From the cell containing the given text, extract its center point as (x, y) coordinate. 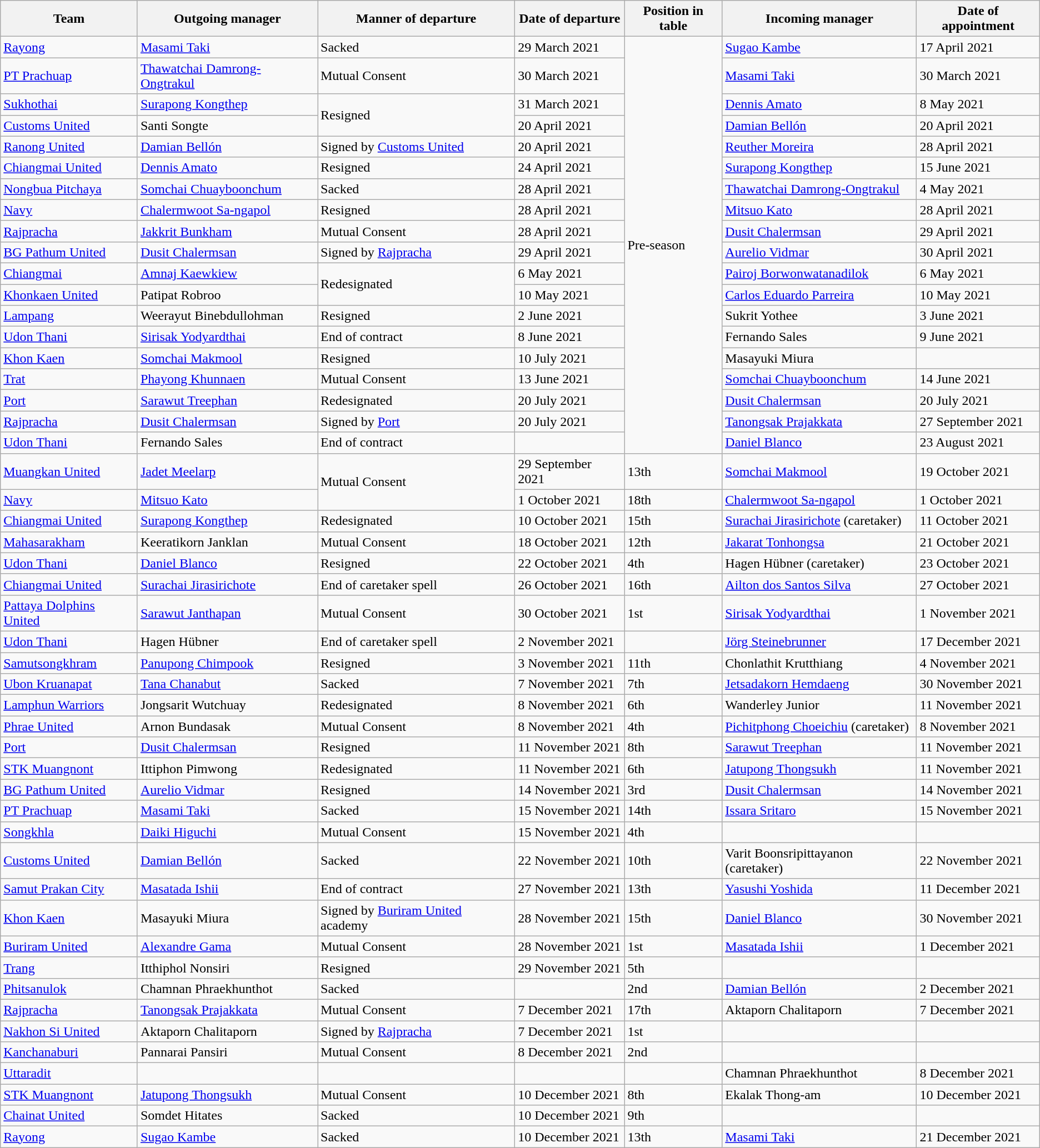
Team (69, 19)
Samut Prakan City (69, 889)
Itthiphol Nonsiri (227, 967)
Mahasarakham (69, 542)
Kanchanaburi (69, 1052)
Signed by Customs United (417, 147)
31 March 2021 (570, 104)
7th (673, 684)
30 October 2021 (570, 613)
Surachai Jirasirichote (caretaker) (819, 521)
Keeratikorn Janklan (227, 542)
Phitsanulok (69, 989)
27 October 2021 (978, 584)
Lampang (69, 316)
11 October 2021 (978, 521)
Trang (69, 967)
14 June 2021 (978, 379)
Weerayut Binebdullohman (227, 316)
Amnaj Kaewkiew (227, 273)
Khonkaen United (69, 295)
Jakarat Tonhongsa (819, 542)
Buriram United (69, 946)
10 October 2021 (570, 521)
21 October 2021 (978, 542)
27 November 2021 (570, 889)
17 April 2021 (978, 47)
18th (673, 500)
30 April 2021 (978, 252)
Jongsarit Wutchuay (227, 705)
14th (673, 811)
Outgoing manager (227, 19)
Pre-season (673, 245)
16th (673, 584)
Arnon Bundasak (227, 726)
3rd (673, 790)
Ranong United (69, 147)
17th (673, 1010)
27 September 2021 (978, 422)
Carlos Eduardo Parreira (819, 295)
4 November 2021 (978, 663)
Ittiphon Pimwong (227, 769)
21 December 2021 (978, 1137)
7 November 2021 (570, 684)
Sukrit Yothee (819, 316)
Ailton dos Santos Silva (819, 584)
Pattaya Dolphins United (69, 613)
Alexandre Gama (227, 946)
Signed by Port (417, 422)
Issara Sritaro (819, 811)
8 May 2021 (978, 104)
Samutsongkhram (69, 663)
Daiki Higuchi (227, 832)
Uttaradit (69, 1074)
Signed by Buriram United academy (417, 918)
9 June 2021 (978, 337)
Jakkrit Bunkham (227, 231)
Muangkan United (69, 471)
10th (673, 861)
18 October 2021 (570, 542)
Santi Songte (227, 126)
5th (673, 967)
Incoming manager (819, 19)
Varit Boonsripittayanon (caretaker) (819, 861)
Tana Chanabut (227, 684)
23 August 2021 (978, 443)
Reuther Moreira (819, 147)
15 June 2021 (978, 168)
Chonlathit Krutthiang (819, 663)
17 December 2021 (978, 641)
Chiangmai (69, 273)
Lamphun Warriors (69, 705)
24 April 2021 (570, 168)
Jetsadakorn Hemdaeng (819, 684)
Pannarai Pansiri (227, 1052)
Yasushi Yoshida (819, 889)
10 July 2021 (570, 358)
Surachai Jirasirichote (227, 584)
Trat (69, 379)
Sukhothai (69, 104)
2 June 2021 (570, 316)
12th (673, 542)
2 November 2021 (570, 641)
Jörg Steinebrunner (819, 641)
2 December 2021 (978, 989)
22 October 2021 (570, 563)
Pairoj Borwonwatanadilok (819, 273)
Panupong Chimpook (227, 663)
3 June 2021 (978, 316)
Somdet Hitates (227, 1116)
29 November 2021 (570, 967)
Hagen Hübner (caretaker) (819, 563)
Songkhla (69, 832)
Jadet Meelarp (227, 471)
Pichitphong Choeichiu (caretaker) (819, 726)
1 November 2021 (978, 613)
Phayong Khunnaen (227, 379)
Date of departure (570, 19)
26 October 2021 (570, 584)
Nongbua Pitchaya (69, 189)
Wanderley Junior (819, 705)
Ubon Kruanapat (69, 684)
8 June 2021 (570, 337)
Chainat United (69, 1116)
29 September 2021 (570, 471)
19 October 2021 (978, 471)
9th (673, 1116)
Nakhon Si United (69, 1031)
1 December 2021 (978, 946)
Manner of departure (417, 19)
29 March 2021 (570, 47)
Patipat Robroo (227, 295)
23 October 2021 (978, 563)
Hagen Hübner (227, 641)
4 May 2021 (978, 189)
Ekalak Thong-am (819, 1095)
13 June 2021 (570, 379)
Position in table (673, 19)
3 November 2021 (570, 663)
11 December 2021 (978, 889)
Phrae United (69, 726)
11th (673, 663)
Sarawut Janthapan (227, 613)
Date of appointment (978, 19)
